Capture the cell that displays the provided text and extract its (x, y) central coordinate. 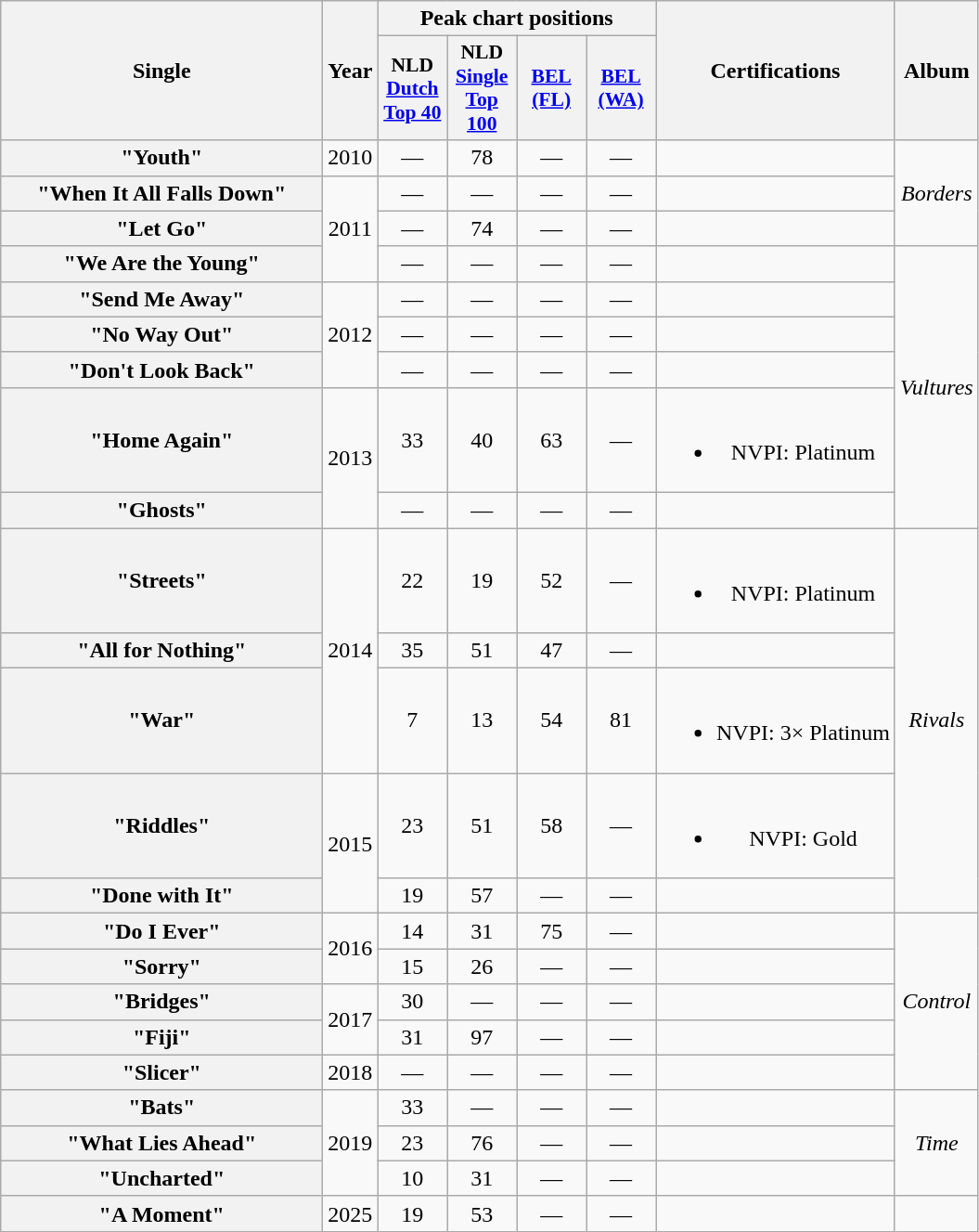
"Send Me Away" (161, 299)
NLD SingleTop 100 (483, 88)
74 (483, 228)
"Bridges" (161, 1002)
40 (483, 440)
2015 (351, 843)
NVPI: Gold (775, 826)
"We Are the Young" (161, 264)
Peak chart positions (517, 19)
Certifications (775, 71)
NLDDutchTop 40 (412, 88)
"Youth" (161, 158)
52 (551, 579)
47 (551, 651)
"What Lies Ahead" (161, 1143)
81 (622, 720)
15 (412, 966)
"War" (161, 720)
2025 (351, 1213)
97 (483, 1037)
"Sorry" (161, 966)
54 (551, 720)
"Streets" (161, 579)
"Uncharted" (161, 1178)
57 (483, 896)
"Done with It" (161, 896)
2013 (351, 457)
2012 (351, 334)
63 (551, 440)
Single (161, 71)
53 (483, 1213)
Control (936, 1002)
"Bats" (161, 1108)
2019 (351, 1143)
Time (936, 1143)
"No Way Out" (161, 334)
Rivals (936, 720)
BEL(WA) (622, 88)
"Home Again" (161, 440)
"A Moment" (161, 1213)
26 (483, 966)
"Let Go" (161, 228)
13 (483, 720)
75 (551, 931)
Year (351, 71)
58 (551, 826)
22 (412, 579)
"Don't Look Back" (161, 370)
2017 (351, 1019)
"Ghosts" (161, 510)
30 (412, 1002)
2014 (351, 650)
76 (483, 1143)
"Fiji" (161, 1037)
BEL(FL) (551, 88)
10 (412, 1178)
2018 (351, 1072)
2016 (351, 949)
78 (483, 158)
"When It All Falls Down" (161, 193)
2011 (351, 228)
"Slicer" (161, 1072)
Vultures (936, 386)
"Do I Ever" (161, 931)
NVPI: 3× Platinum (775, 720)
7 (412, 720)
2010 (351, 158)
35 (412, 651)
14 (412, 931)
Album (936, 71)
"Riddles" (161, 826)
Borders (936, 193)
"All for Nothing" (161, 651)
